Scan for the cell matching the given text and deliver its [X, Y] coordinate at center. 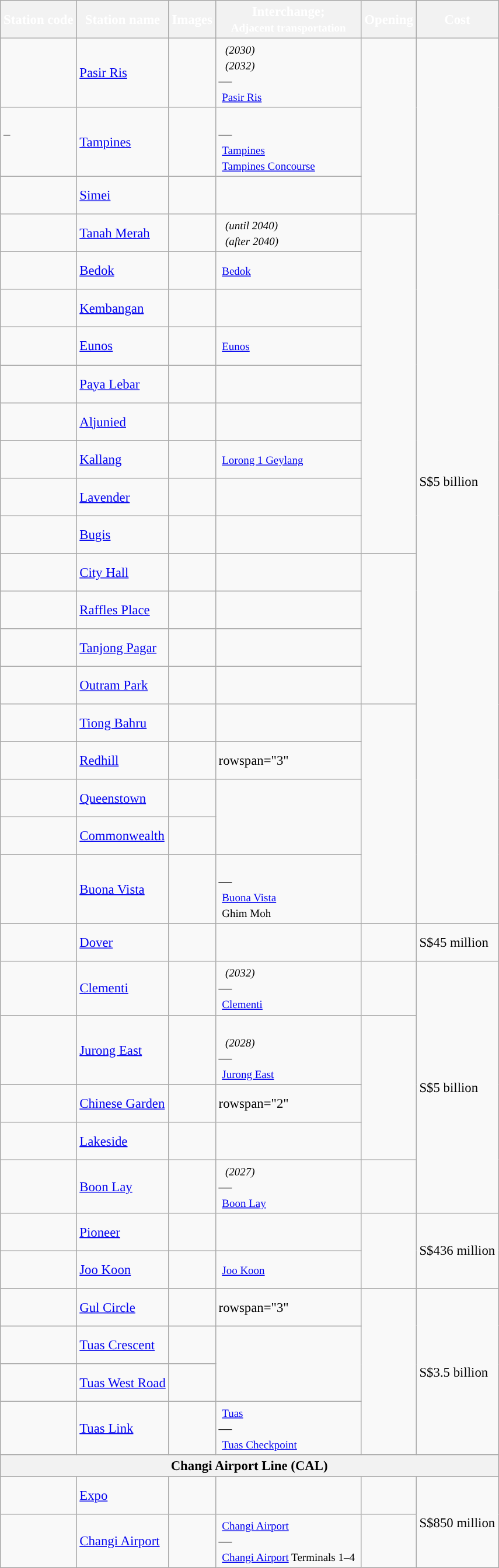
Images [192, 20]
Dover [123, 943]
(2032) ― Clementi [288, 989]
Raffles Place [123, 610]
Tuas Crescent [123, 1345]
S$3.5 billion [457, 1372]
Bugis [123, 534]
Lavender [123, 497]
Lorong 1 Geylang [288, 460]
Chinese Garden [123, 1104]
Tuas West Road [123, 1382]
― Tampines Tampines Concourse [288, 142]
Tanah Merah [123, 233]
Kallang [123, 460]
Buona Vista [123, 889]
Interchange;Adjacent transportation [288, 20]
(until 2040) (after 2040) [288, 233]
(2028) ― Jurong East [288, 1050]
Expo [123, 1496]
― Buona Vista Ghim Moh [288, 889]
Queenstown [123, 798]
Cost [457, 20]
S$45 million [457, 943]
Station name [123, 20]
Simei [123, 196]
Commonwealth [123, 836]
Tanjong Pagar [123, 647]
(2027) ― Boon Lay [288, 1186]
Lakeside [123, 1141]
Changi Airport [123, 1541]
Tuas Link [123, 1429]
Opening [389, 20]
Jurong East [123, 1050]
Boon Lay [123, 1186]
Outram Park [123, 685]
Tiong Bahru [123, 723]
– [39, 142]
Pasir Ris [123, 73]
Paya Lebar [123, 384]
(2030) (2032) ― Pasir Ris [288, 73]
Kembangan [123, 308]
Redhill [123, 761]
Gul Circle [123, 1308]
City Hall [123, 573]
Aljunied [123, 421]
Clementi [123, 989]
S$850 million [457, 1522]
Changi Airport ― Changi Airport Terminals 1–4 [288, 1541]
Tampines [123, 142]
Changi Airport Line (CAL) [250, 1466]
Tuas ― Tuas Checkpoint [288, 1429]
Station code [39, 20]
rowspan="2" [288, 1104]
S$436 million [457, 1251]
Pioneer [123, 1232]
